Return [X, Y] of the center of cell containing provided text 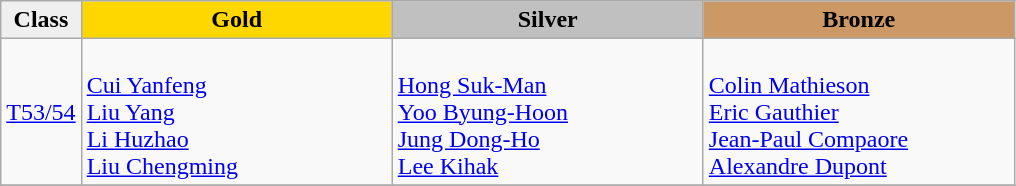
Colin MathiesonEric GauthierJean-Paul CompaoreAlexandre Dupont [858, 112]
T53/54 [41, 112]
Silver [548, 20]
Bronze [858, 20]
Gold [236, 20]
Cui YanfengLiu YangLi HuzhaoLiu Chengming [236, 112]
Hong Suk-ManYoo Byung-HoonJung Dong-HoLee Kihak [548, 112]
Class [41, 20]
